Capture the cell that displays the provided text and extract its [X, Y] central coordinate. 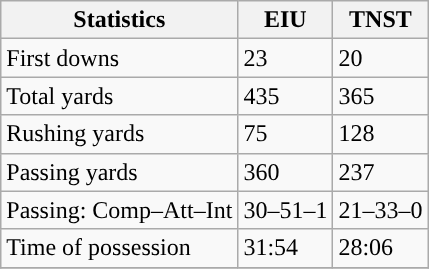
360 [286, 172]
Passing yards [120, 172]
Rushing yards [120, 134]
128 [380, 134]
TNST [380, 20]
30–51–1 [286, 210]
Passing: Comp–Att–Int [120, 210]
Statistics [120, 20]
21–33–0 [380, 210]
20 [380, 58]
365 [380, 96]
435 [286, 96]
28:06 [380, 248]
Total yards [120, 96]
75 [286, 134]
237 [380, 172]
EIU [286, 20]
First downs [120, 58]
Time of possession [120, 248]
23 [286, 58]
31:54 [286, 248]
